Provide the [X, Y] coordinate of the cell's center where the given text is located.  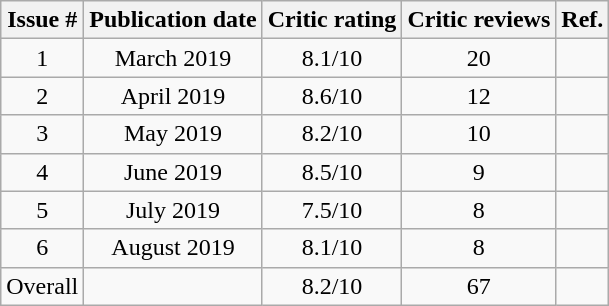
July 2019 [173, 210]
Critic reviews [479, 20]
3 [42, 134]
67 [479, 286]
April 2019 [173, 96]
Overall [42, 286]
Critic rating [332, 20]
4 [42, 172]
10 [479, 134]
9 [479, 172]
June 2019 [173, 172]
6 [42, 248]
5 [42, 210]
Issue # [42, 20]
March 2019 [173, 58]
20 [479, 58]
8.6/10 [332, 96]
Publication date [173, 20]
1 [42, 58]
May 2019 [173, 134]
August 2019 [173, 248]
7.5/10 [332, 210]
2 [42, 96]
8.5/10 [332, 172]
12 [479, 96]
Ref. [582, 20]
